Output the (x, y) coordinate of the center of the cell containing the given text.  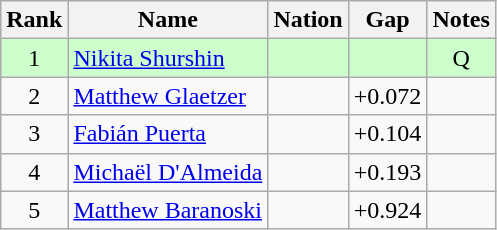
Nation (308, 20)
Matthew Baranoski (168, 210)
Notes (461, 20)
3 (34, 134)
Matthew Glaetzer (168, 96)
+0.072 (388, 96)
Rank (34, 20)
4 (34, 172)
Q (461, 58)
+0.193 (388, 172)
Name (168, 20)
5 (34, 210)
1 (34, 58)
+0.924 (388, 210)
Fabián Puerta (168, 134)
Nikita Shurshin (168, 58)
+0.104 (388, 134)
Michaël D'Almeida (168, 172)
Gap (388, 20)
2 (34, 96)
